Pinpoint the cell where the given text exists, returning its (X, Y) midpoint coordinate. 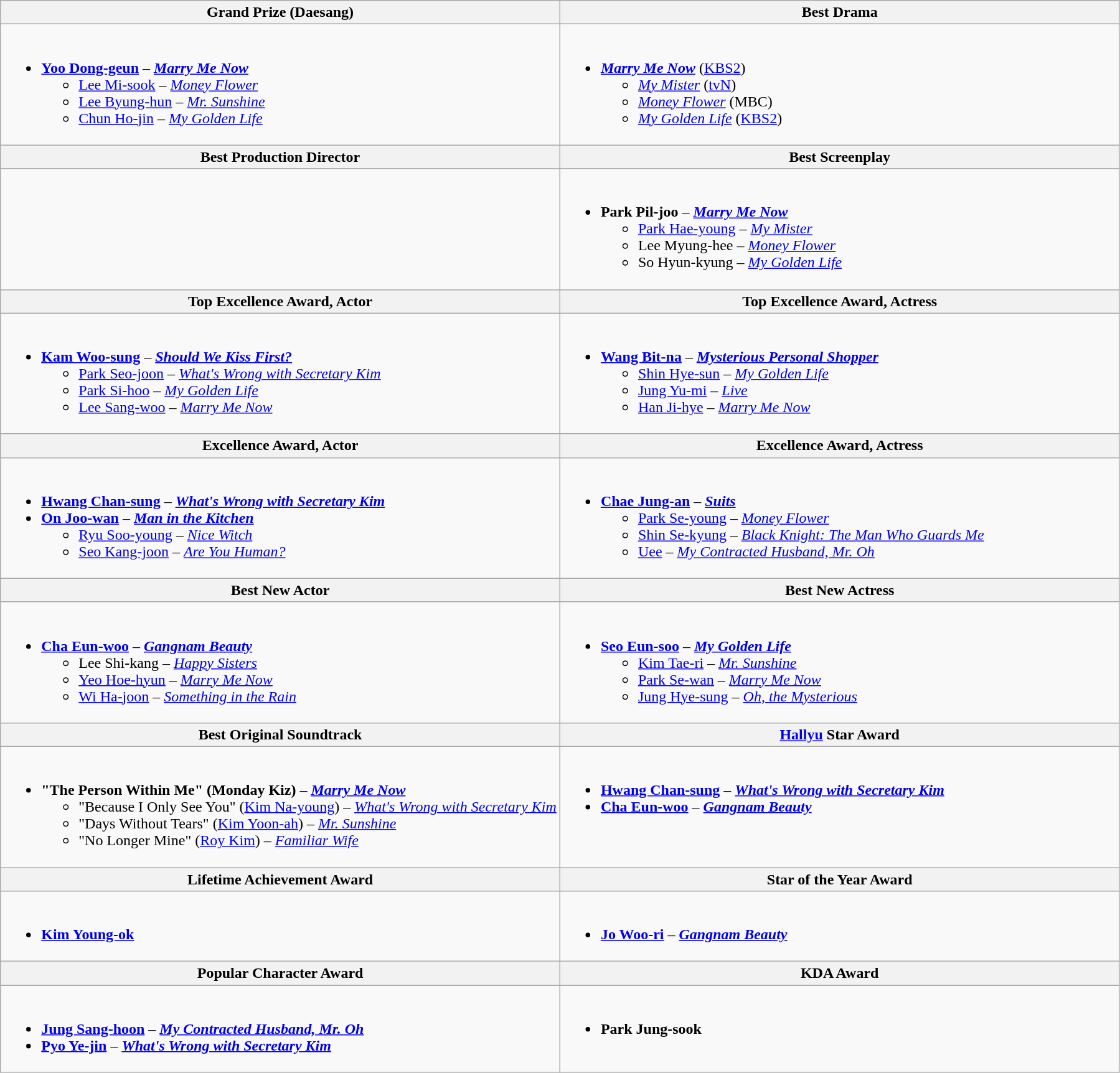
Jo Woo-ri – Gangnam Beauty (839, 926)
Jung Sang-hoon – My Contracted Husband, Mr. OhPyo Ye-jin – What's Wrong with Secretary Kim (280, 1029)
Best Original Soundtrack (280, 734)
Hallyu Star Award (839, 734)
Seo Eun-soo – My Golden LifeKim Tae-ri – Mr. SunshinePark Se-wan – Marry Me NowJung Hye-sung – Oh, the Mysterious (839, 662)
Best Production Director (280, 157)
Best Drama (839, 12)
Top Excellence Award, Actress (839, 301)
Yoo Dong-geun – Marry Me NowLee Mi-sook – Money FlowerLee Byung-hun – Mr. SunshineChun Ho-jin – My Golden Life (280, 85)
Kam Woo-sung – Should We Kiss First?Park Seo-joon – What's Wrong with Secretary KimPark Si-hoo – My Golden LifeLee Sang-woo – Marry Me Now (280, 373)
Kim Young-ok (280, 926)
Lifetime Achievement Award (280, 879)
Best Screenplay (839, 157)
Star of the Year Award (839, 879)
Popular Character Award (280, 973)
Excellence Award, Actor (280, 446)
Wang Bit-na – Mysterious Personal ShopperShin Hye-sun – My Golden LifeJung Yu-mi – LiveHan Ji-hye – Marry Me Now (839, 373)
Hwang Chan-sung – What's Wrong with Secretary KimCha Eun-woo – Gangnam Beauty (839, 807)
Grand Prize (Daesang) (280, 12)
Excellence Award, Actress (839, 446)
Marry Me Now (KBS2)My Mister (tvN)Money Flower (MBC)My Golden Life (KBS2) (839, 85)
Best New Actor (280, 590)
Park Pil-joo – Marry Me NowPark Hae-young – My MisterLee Myung-hee – Money FlowerSo Hyun-kyung – My Golden Life (839, 229)
Cha Eun-woo – Gangnam BeautyLee Shi-kang – Happy SistersYeo Hoe-hyun – Marry Me NowWi Ha-joon – Something in the Rain (280, 662)
Chae Jung-an – SuitsPark Se-young – Money FlowerShin Se-kyung – Black Knight: The Man Who Guards MeUee – My Contracted Husband, Mr. Oh (839, 518)
Top Excellence Award, Actor (280, 301)
Best New Actress (839, 590)
Hwang Chan-sung – What's Wrong with Secretary KimOn Joo-wan – Man in the KitchenRyu Soo-young – Nice WitchSeo Kang-joon – Are You Human? (280, 518)
Park Jung-sook (839, 1029)
KDA Award (839, 973)
